Find where the given text appears and provide that cell's center as (X, Y) coordinate. 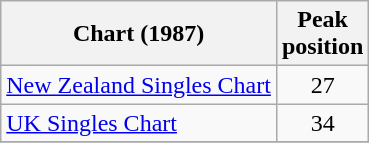
Chart (1987) (139, 34)
UK Singles Chart (139, 123)
New Zealand Singles Chart (139, 85)
34 (322, 123)
Peakposition (322, 34)
27 (322, 85)
